Locate the cell with the specified text and output its (x, y) center coordinate. 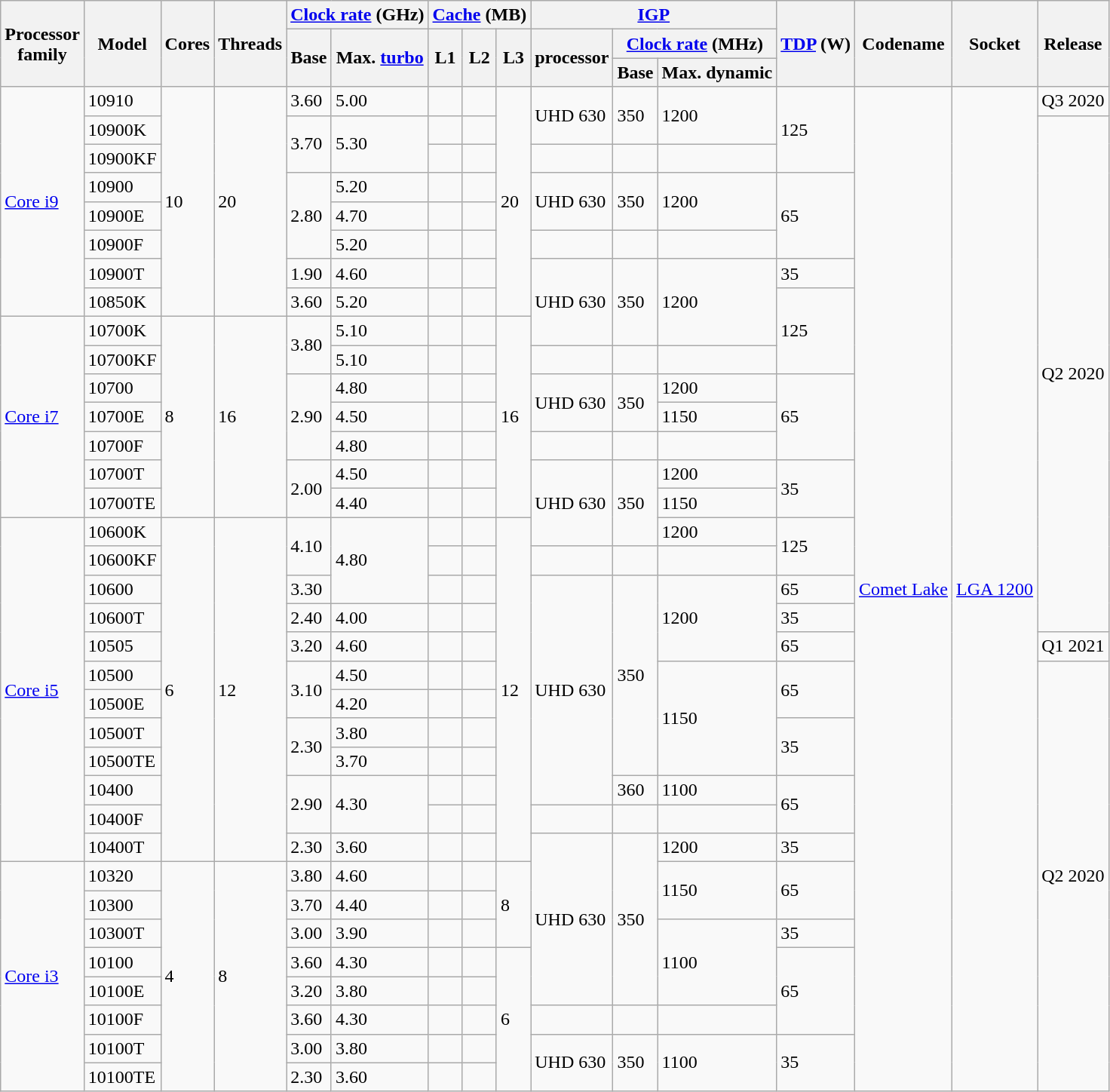
10900K (122, 130)
10400T (122, 848)
10600T (122, 618)
Clock rate (MHz) (695, 44)
10300T (122, 934)
10600KF (122, 560)
10100T (122, 1048)
L1 (445, 58)
10500E (122, 704)
processor (572, 58)
360 (635, 790)
10700T (122, 474)
10100 (122, 962)
10700F (122, 446)
10100TE (122, 1077)
4.20 (380, 704)
Code­name (903, 44)
Q3 2020 (1073, 101)
10600K (122, 532)
10700KF (122, 360)
L2 (480, 58)
Threads (250, 44)
10900E (122, 216)
10700E (122, 417)
10320 (122, 876)
10600 (122, 589)
2.00 (309, 489)
10700K (122, 330)
L3 (513, 58)
Model (122, 44)
3.30 (309, 589)
3.10 (309, 689)
10505 (122, 646)
Release (1073, 44)
4.10 (309, 546)
10500 (122, 675)
Q1 2021 (1073, 646)
10400 (122, 790)
3.90 (380, 934)
LGA 1200 (995, 589)
TDP (W) (816, 44)
Comet Lake (903, 589)
4 (187, 977)
10700 (122, 388)
10900 (122, 187)
1.90 (309, 273)
10850K (122, 302)
10500T (122, 732)
10500TE (122, 761)
10700TE (122, 503)
Cores (187, 44)
Core i3 (42, 977)
2.80 (309, 216)
Socket (995, 44)
10910 (122, 101)
10 (187, 201)
Clock rate (GHz) (357, 15)
10400F (122, 818)
4.70 (380, 216)
Max. dynamic (717, 72)
Max. turbo (380, 58)
Processor family (42, 44)
10100E (122, 991)
10900T (122, 273)
4.00 (380, 618)
10300 (122, 905)
10900KF (122, 158)
Core i9 (42, 201)
Core i7 (42, 416)
5.30 (380, 144)
10900F (122, 244)
2.40 (309, 618)
Cache (MB) (480, 15)
5.00 (380, 101)
IGP (654, 15)
Core i5 (42, 689)
10100F (122, 1020)
